Return the [x, y] coordinate for the center point of the cell that contains the specified text.  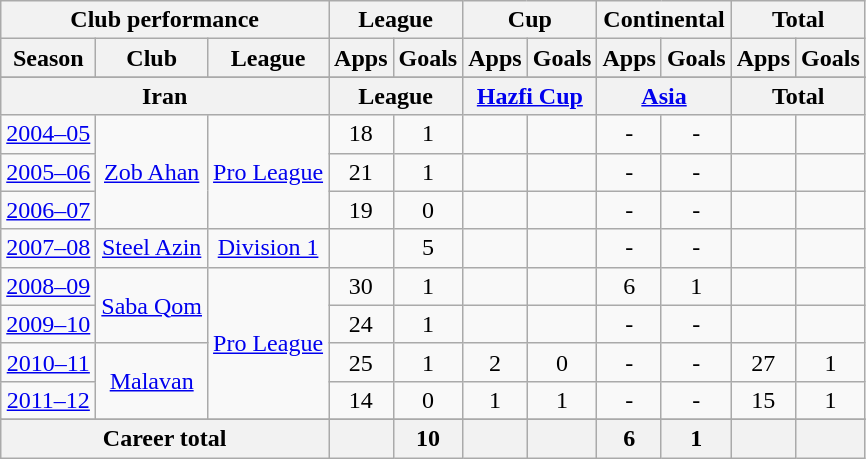
2010–11 [48, 362]
Club performance [165, 20]
5 [428, 248]
Club [152, 58]
25 [361, 362]
2 [495, 362]
Season [48, 58]
Continental [664, 20]
14 [361, 400]
2008–09 [48, 286]
Steel Azin [152, 248]
19 [361, 210]
30 [361, 286]
Division 1 [268, 248]
2006–07 [48, 210]
Iran [165, 96]
Cup [530, 20]
Hazfi Cup [530, 96]
18 [361, 134]
2005–06 [48, 172]
Malavan [152, 381]
Asia [664, 96]
Zob Ahan [152, 172]
Saba Qom [152, 305]
Career total [165, 438]
24 [361, 324]
2011–12 [48, 400]
2007–08 [48, 248]
27 [763, 362]
21 [361, 172]
15 [763, 400]
2004–05 [48, 134]
2009–10 [48, 324]
10 [428, 438]
